Scan for the cell matching the given text and deliver its [x, y] coordinate at center. 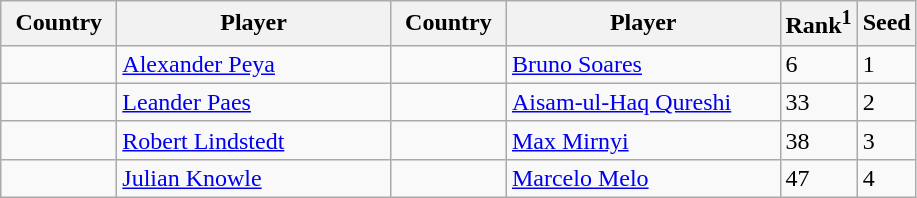
33 [818, 102]
Max Mirnyi [643, 140]
Rank1 [818, 24]
47 [818, 178]
Alexander Peya [254, 64]
Julian Knowle [254, 178]
1 [886, 64]
6 [818, 64]
Seed [886, 24]
3 [886, 140]
4 [886, 178]
Marcelo Melo [643, 178]
Robert Lindstedt [254, 140]
Aisam-ul-Haq Qureshi [643, 102]
2 [886, 102]
Leander Paes [254, 102]
38 [818, 140]
Bruno Soares [643, 64]
